Locate the cell with the specified text and output its (x, y) center coordinate. 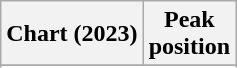
Chart (2023) (72, 34)
Peakposition (189, 34)
